Detect which cell encompasses the target text, then output its [X, Y] center coordinate. 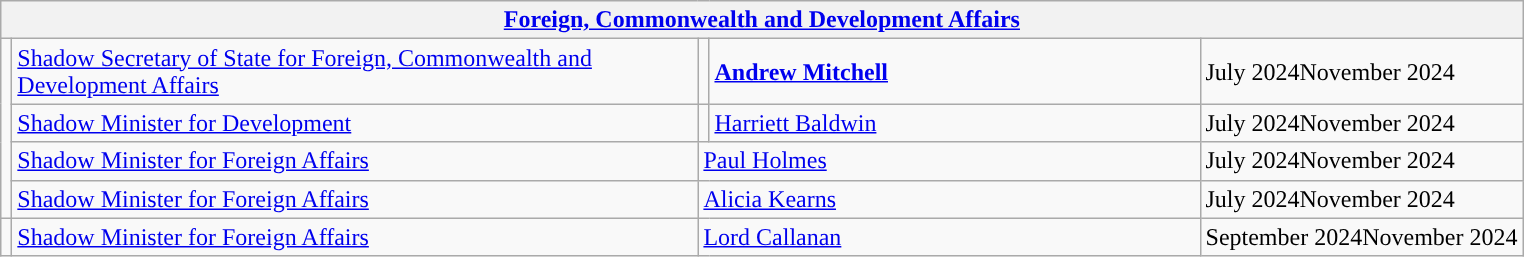
Shadow Secretary of State for Foreign, Commonwealth and Development Affairs [355, 72]
Lord Callanan [949, 237]
Alicia Kearns [949, 199]
Foreign, Commonwealth and Development Affairs [762, 20]
September 2024November 2024 [1362, 237]
Harriett Baldwin [954, 123]
Andrew Mitchell [954, 72]
Paul Holmes [949, 161]
Shadow Minister for Development [355, 123]
